For the text-containing cell, return its midpoint in (x, y) coordinate format. 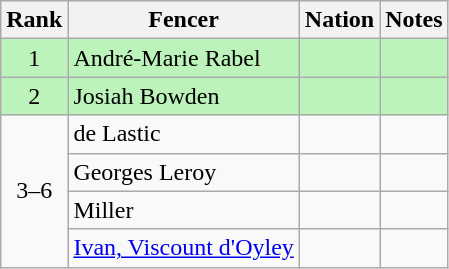
Nation (339, 20)
Fencer (184, 20)
Ivan, Viscount d'Oyley (184, 248)
2 (34, 96)
de Lastic (184, 134)
André-Marie Rabel (184, 58)
1 (34, 58)
Georges Leroy (184, 172)
Rank (34, 20)
Notes (414, 20)
3–6 (34, 191)
Miller (184, 210)
Josiah Bowden (184, 96)
